Extract the [x, y] coordinate from the center of the cell holding the provided text.  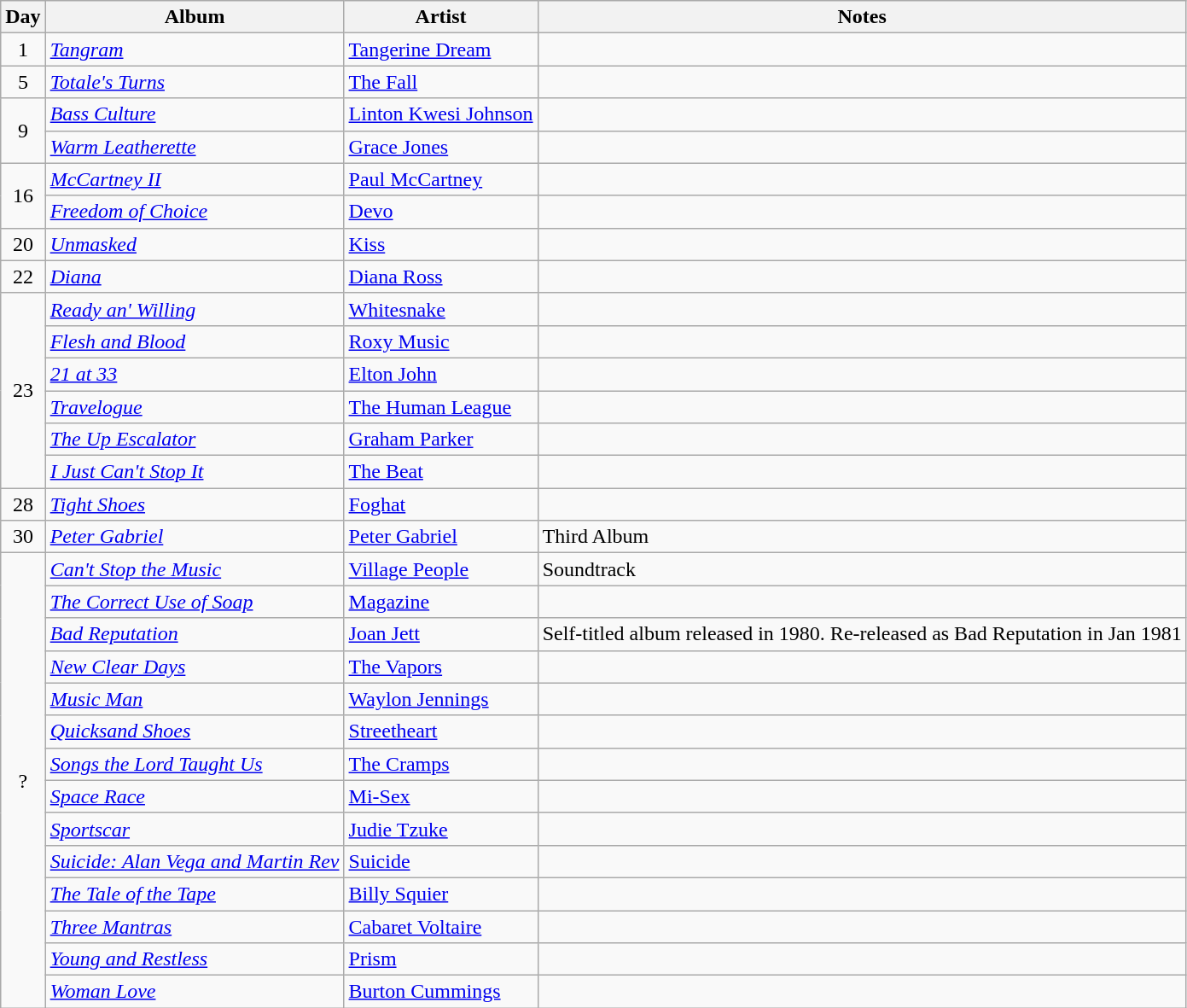
Young and Restless [195, 959]
30 [23, 537]
Self-titled album released in 1980. Re-released as Bad Reputation in Jan 1981 [862, 634]
Grace Jones [440, 147]
Devo [440, 212]
Notes [862, 17]
Foghat [440, 504]
Joan Jett [440, 634]
Cabaret Voltaire [440, 926]
Can't Stop the Music [195, 569]
Tangram [195, 50]
Bass Culture [195, 114]
Roxy Music [440, 341]
Waylon Jennings [440, 699]
Freedom of Choice [195, 212]
Sportscar [195, 829]
Ready an' Willing [195, 309]
Diana [195, 277]
Unmasked [195, 244]
Album [195, 17]
The Correct Use of Soap [195, 602]
Paul McCartney [440, 179]
1 [23, 50]
21 at 33 [195, 374]
Suicide [440, 861]
Elton John [440, 374]
Travelogue [195, 407]
The Beat [440, 472]
Prism [440, 959]
9 [23, 131]
Graham Parker [440, 440]
Billy Squier [440, 894]
Soundtrack [862, 569]
The Human League [440, 407]
The Up Escalator [195, 440]
Space Race [195, 796]
23 [23, 390]
Tangerine Dream [440, 50]
Songs the Lord Taught Us [195, 764]
Suicide: Alan Vega and Martin Rev [195, 861]
New Clear Days [195, 667]
Three Mantras [195, 926]
Streetheart [440, 731]
5 [23, 82]
Music Man [195, 699]
Diana Ross [440, 277]
22 [23, 277]
The Fall [440, 82]
28 [23, 504]
Judie Tzuke [440, 829]
Village People [440, 569]
Warm Leatherette [195, 147]
Flesh and Blood [195, 341]
Tight Shoes [195, 504]
Day [23, 17]
Magazine [440, 602]
Bad Reputation [195, 634]
Mi-Sex [440, 796]
Whitesnake [440, 309]
The Vapors [440, 667]
Linton Kwesi Johnson [440, 114]
Woman Love [195, 992]
? [23, 780]
Totale's Turns [195, 82]
Kiss [440, 244]
Artist [440, 17]
McCartney II [195, 179]
20 [23, 244]
The Tale of the Tape [195, 894]
I Just Can't Stop It [195, 472]
Burton Cummings [440, 992]
Third Album [862, 537]
The Cramps [440, 764]
Quicksand Shoes [195, 731]
16 [23, 195]
